Determine the (x, y) coordinate at the center of the cell enclosing the given text.  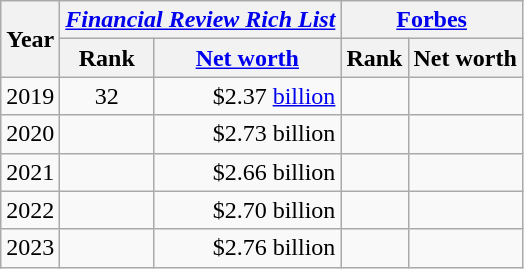
$2.66 billion (248, 172)
2023 (30, 248)
Financial Review Rich List (200, 20)
$2.70 billion (248, 210)
$2.73 billion (248, 134)
Year (30, 39)
2020 (30, 134)
32 (107, 96)
$2.37 billion (248, 96)
2022 (30, 210)
$2.76 billion (248, 248)
2019 (30, 96)
2021 (30, 172)
Forbes (432, 20)
